Output the [x, y] coordinate of the center of the cell containing the given text.  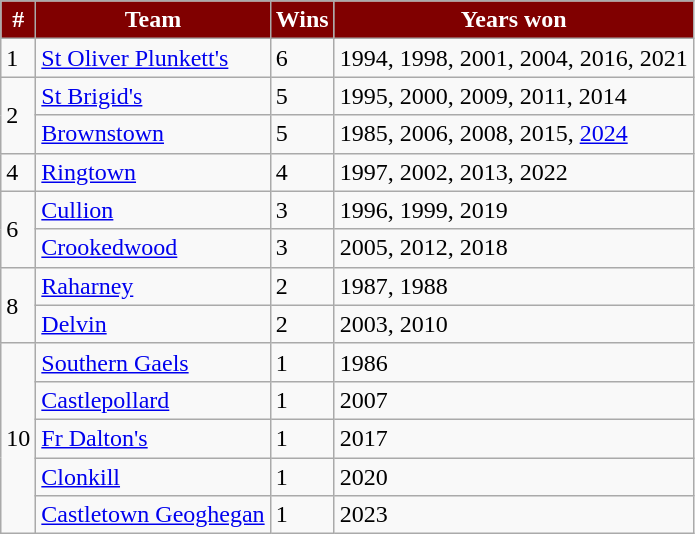
1986 [514, 362]
St Oliver Plunkett's [153, 58]
Raharney [153, 286]
Years won [514, 20]
2023 [514, 515]
1994, 1998, 2001, 2004, 2016, 2021 [514, 58]
8 [18, 305]
Ringtown [153, 172]
2003, 2010 [514, 324]
Clonkill [153, 477]
Delvin [153, 324]
10 [18, 438]
Crookedwood [153, 248]
1997, 2002, 2013, 2022 [514, 172]
Southern Gaels [153, 362]
2017 [514, 438]
Cullion [153, 210]
Fr Dalton's [153, 438]
1995, 2000, 2009, 2011, 2014 [514, 96]
Brownstown [153, 134]
2007 [514, 400]
1996, 1999, 2019 [514, 210]
Wins [302, 20]
# [18, 20]
1987, 1988 [514, 286]
1985, 2006, 2008, 2015, 2024 [514, 134]
2005, 2012, 2018 [514, 248]
St Brigid's [153, 96]
Castletown Geoghegan [153, 515]
2020 [514, 477]
Team [153, 20]
Castlepollard [153, 400]
